Output the (x, y) coordinate of the center of the cell containing the given text.  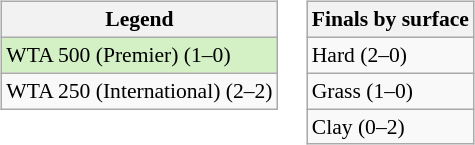
Hard (2–0) (390, 55)
Clay (0–2) (390, 127)
Finals by surface (390, 20)
WTA 250 (International) (2–2) (139, 91)
Legend (139, 20)
WTA 500 (Premier) (1–0) (139, 55)
Grass (1–0) (390, 91)
